From the cell containing the given text, extract its center point as (x, y) coordinate. 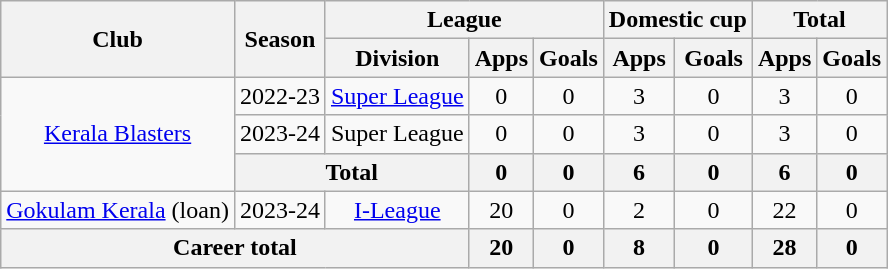
22 (784, 210)
Career total (235, 248)
8 (639, 248)
Division (397, 58)
2022-23 (280, 96)
Gokulam Kerala (loan) (118, 210)
I-League (397, 210)
Kerala Blasters (118, 134)
Club (118, 39)
Domestic cup (678, 20)
28 (784, 248)
Season (280, 39)
League (464, 20)
2 (639, 210)
